Find where the given text appears and provide that cell's center as (x, y) coordinate. 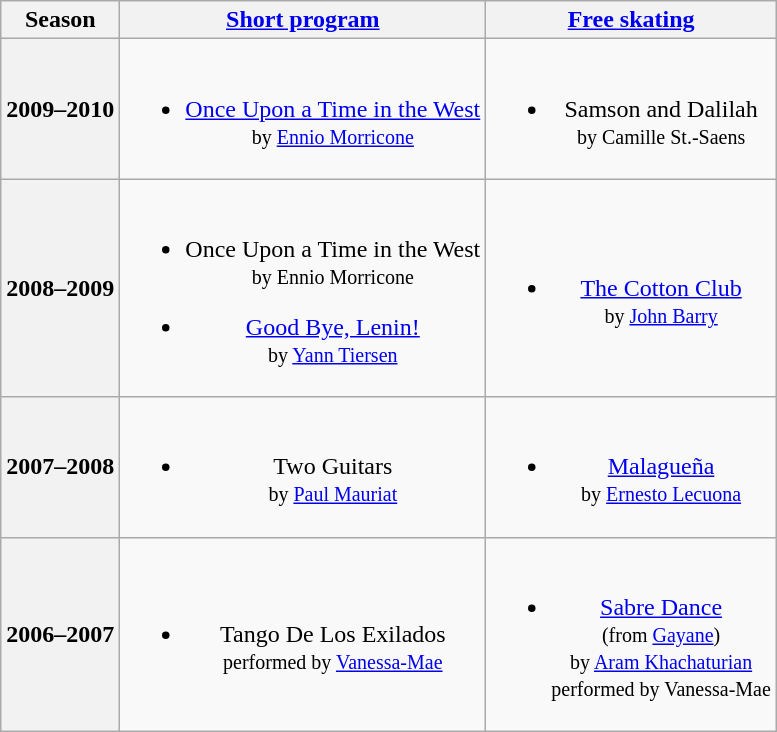
Once Upon a Time in the West by Ennio Morricone (303, 109)
2009–2010 (60, 109)
Free skating (632, 20)
2006–2007 (60, 634)
2008–2009 (60, 288)
Once Upon a Time in the West by Ennio Morricone Good Bye, Lenin! by Yann Tiersen (303, 288)
Malagueña by Ernesto Lecuona (632, 467)
Short program (303, 20)
2007–2008 (60, 467)
Two Guitars by Paul Mauriat (303, 467)
Tango De Los Exilados performed by Vanessa-Mae (303, 634)
Season (60, 20)
The Cotton Club by John Barry (632, 288)
Sabre Dance (from Gayane) by Aram Khachaturian performed by Vanessa-Mae (632, 634)
Samson and Dalilah by Camille St.-Saens (632, 109)
